For the text-containing cell, return its midpoint in (X, Y) coordinate format. 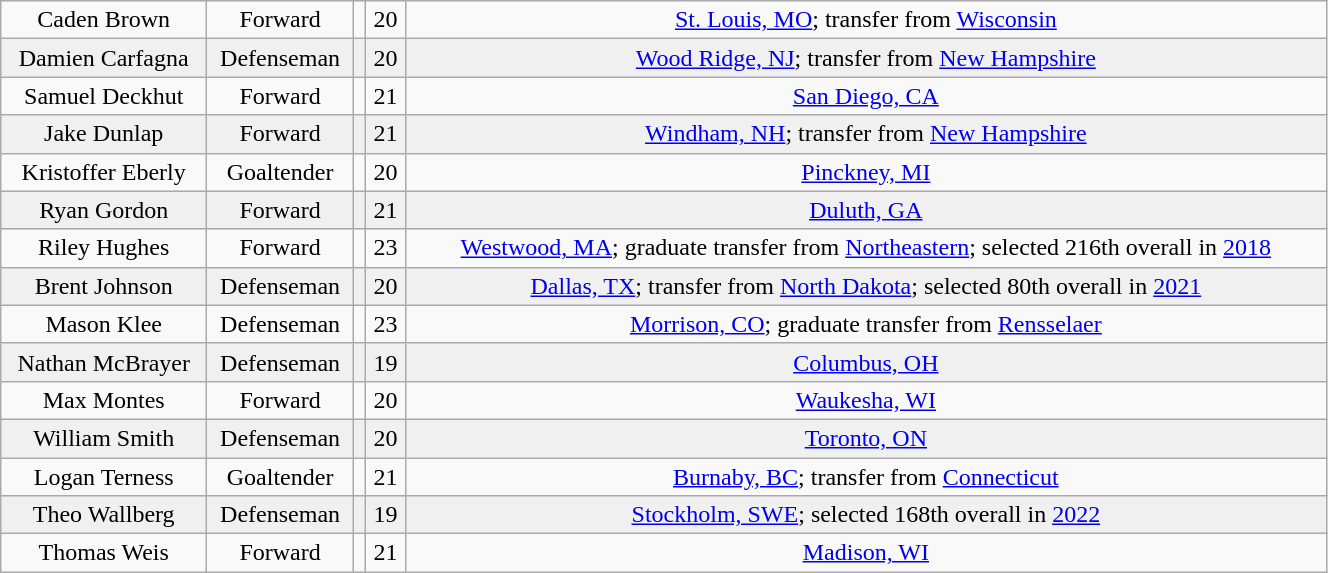
Samuel Deckhut (104, 96)
Toronto, ON (866, 438)
Nathan McBrayer (104, 362)
Kristoffer Eberly (104, 172)
Stockholm, SWE; selected 168th overall in 2022 (866, 515)
Riley Hughes (104, 248)
Brent Johnson (104, 286)
Waukesha, WI (866, 400)
Mason Klee (104, 324)
Morrison, CO; graduate transfer from Rensselaer (866, 324)
Theo Wallberg (104, 515)
San Diego, CA (866, 96)
Westwood, MA; graduate transfer from Northeastern; selected 216th overall in 2018 (866, 248)
Max Montes (104, 400)
Logan Terness (104, 477)
Damien Carfagna (104, 58)
Burnaby, BC; transfer from Connecticut (866, 477)
Wood Ridge, NJ; transfer from New Hampshire (866, 58)
Caden Brown (104, 20)
Windham, NH; transfer from New Hampshire (866, 134)
Dallas, TX; transfer from North Dakota; selected 80th overall in 2021 (866, 286)
Thomas Weis (104, 553)
Pinckney, MI (866, 172)
Madison, WI (866, 553)
St. Louis, MO; transfer from Wisconsin (866, 20)
Ryan Gordon (104, 210)
William Smith (104, 438)
Jake Dunlap (104, 134)
Columbus, OH (866, 362)
Duluth, GA (866, 210)
